Identify which cell holds the provided text, then report its [X, Y] central coordinate. 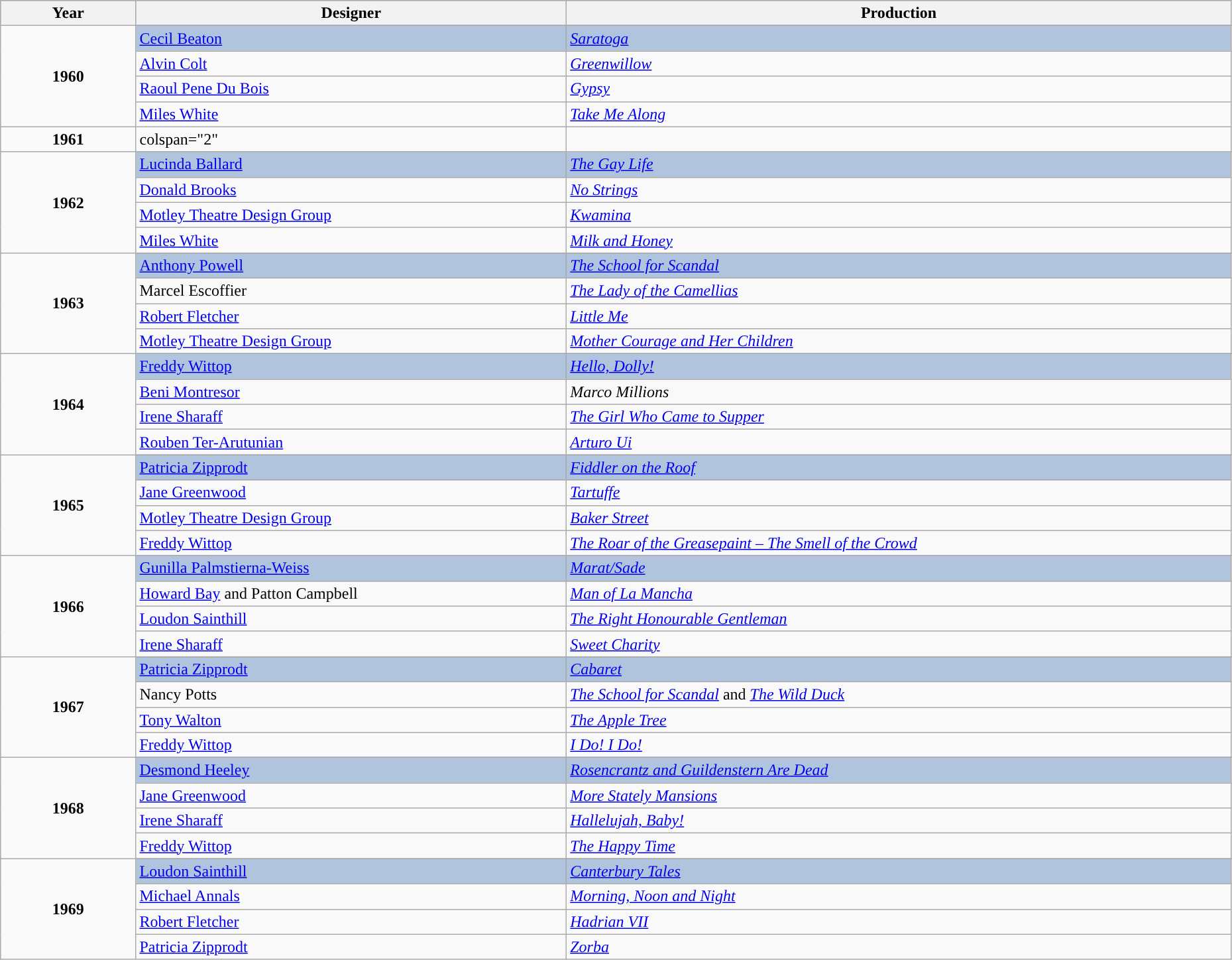
Gypsy [899, 89]
The Gay Life [899, 164]
Sweet Charity [899, 644]
Gunilla Palmstierna-Weiss [351, 568]
More Stately Mansions [899, 796]
Mother Courage and Her Children [899, 341]
1960 [68, 76]
1966 [68, 606]
Zorba [899, 947]
Kwamina [899, 215]
The Apple Tree [899, 719]
Rosencrantz and Guildenstern Are Dead [899, 770]
Designer [351, 13]
The Right Honourable Gentleman [899, 619]
1969 [68, 909]
1965 [68, 505]
1963 [68, 303]
Alvin Colt [351, 64]
Fiddler on the Roof [899, 467]
I Do! I Do! [899, 745]
colspan="2" [351, 139]
Tartuffe [899, 493]
Raoul Pene Du Bois [351, 89]
The Lady of the Camellias [899, 290]
Hello, Dolly! [899, 367]
Marco Millions [899, 392]
The Happy Time [899, 846]
The Girl Who Came to Supper [899, 417]
Production [899, 13]
The Roar of the Greasepaint – The Smell of the Crowd [899, 543]
Lucinda Ballard [351, 164]
Year [68, 13]
Saratoga [899, 38]
Canterbury Tales [899, 871]
Take Me Along [899, 114]
The School for Scandal and The Wild Duck [899, 694]
Desmond Heeley [351, 770]
1962 [68, 202]
Arturo Ui [899, 442]
Hadrian VII [899, 922]
1968 [68, 808]
Little Me [899, 316]
1964 [68, 404]
Marcel Escoffier [351, 290]
Tony Walton [351, 719]
Hallelujah, Baby! [899, 821]
Cecil Beaton [351, 38]
Morning, Noon and Night [899, 896]
1967 [68, 707]
Anthony Powell [351, 265]
Baker Street [899, 518]
No Strings [899, 190]
Milk and Honey [899, 240]
Michael Annals [351, 896]
Marat/Sade [899, 568]
Nancy Potts [351, 694]
Cabaret [899, 669]
Rouben Ter-Arutunian [351, 442]
1961 [68, 139]
Donald Brooks [351, 190]
The School for Scandal [899, 265]
Howard Bay and Patton Campbell [351, 593]
Beni Montresor [351, 392]
Man of La Mancha [899, 593]
Greenwillow [899, 64]
